Return the (x, y) coordinate for the center point of the cell that contains the specified text.  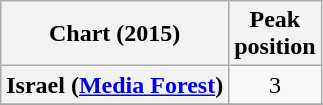
3 (275, 85)
Peak position (275, 34)
Israel (Media Forest) (115, 85)
Chart (2015) (115, 34)
